Identify which cell holds the provided text, then report its [X, Y] central coordinate. 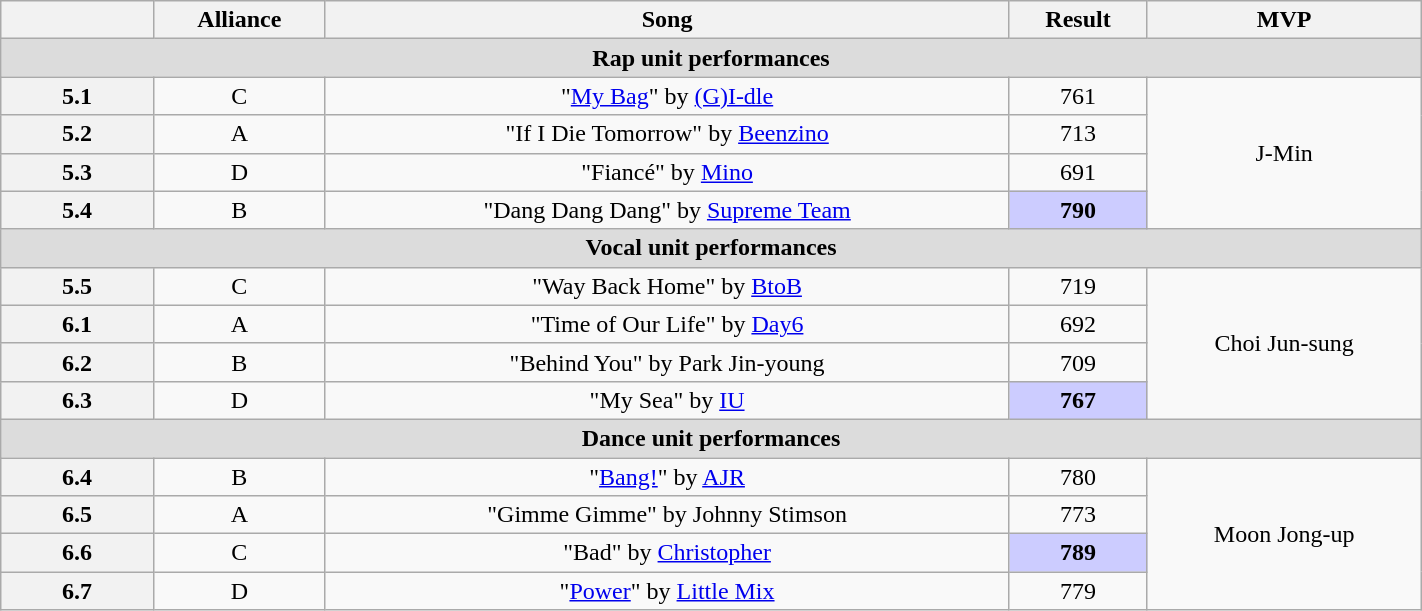
"Fiancé" by Mino [667, 172]
780 [1078, 477]
"Time of Our Life" by Day6 [667, 324]
"My Sea" by IU [667, 400]
MVP [1284, 20]
719 [1078, 286]
5.5 [78, 286]
"Behind You" by Park Jin-young [667, 362]
5.3 [78, 172]
773 [1078, 515]
5.2 [78, 134]
692 [1078, 324]
"Gimme Gimme" by Johnny Stimson [667, 515]
5.4 [78, 210]
6.4 [78, 477]
761 [1078, 96]
790 [1078, 210]
767 [1078, 400]
"Bang!" by AJR [667, 477]
"Way Back Home" by BtoB [667, 286]
6.1 [78, 324]
Result [1078, 20]
"Power" by Little Mix [667, 591]
"If I Die Tomorrow" by Beenzino [667, 134]
Rap unit performances [711, 58]
"Bad" by Christopher [667, 553]
6.7 [78, 591]
J-Min [1284, 153]
Song [667, 20]
779 [1078, 591]
713 [1078, 134]
Alliance [239, 20]
6.3 [78, 400]
691 [1078, 172]
709 [1078, 362]
6.5 [78, 515]
"Dang Dang Dang" by Supreme Team [667, 210]
6.2 [78, 362]
Dance unit performances [711, 438]
Moon Jong-up [1284, 534]
"My Bag" by (G)I-dle [667, 96]
Choi Jun-sung [1284, 343]
5.1 [78, 96]
Vocal unit performances [711, 248]
6.6 [78, 553]
789 [1078, 553]
